Pinpoint the cell where the given text exists, returning its [X, Y] midpoint coordinate. 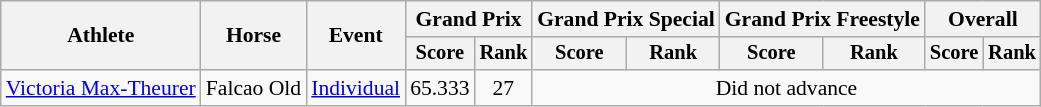
Event [356, 36]
Victoria Max-Theurer [101, 88]
Did not advance [786, 88]
65.333 [440, 88]
Falcao Old [254, 88]
27 [504, 88]
Grand Prix Special [626, 19]
Overall [983, 19]
Individual [356, 88]
Horse [254, 36]
Grand Prix [468, 19]
Grand Prix Freestyle [822, 19]
Athlete [101, 36]
